Detect which cell encompasses the target text, then output its [x, y] center coordinate. 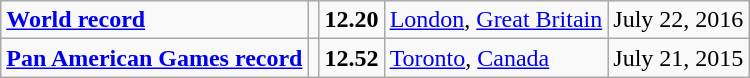
Toronto, Canada [496, 58]
12.20 [352, 20]
July 21, 2015 [678, 58]
Pan American Games record [154, 58]
World record [154, 20]
July 22, 2016 [678, 20]
London, Great Britain [496, 20]
12.52 [352, 58]
